For the text-containing cell, return its midpoint in [X, Y] coordinate format. 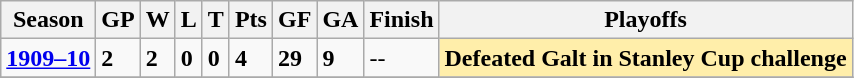
9 [340, 58]
Defeated Galt in Stanley Cup challenge [646, 58]
GA [340, 20]
Finish [402, 20]
Playoffs [646, 20]
GF [294, 20]
4 [250, 58]
Season [48, 20]
GP [118, 20]
-- [402, 58]
T [216, 20]
Pts [250, 20]
29 [294, 58]
L [188, 20]
1909–10 [48, 58]
W [158, 20]
